Find where the given text appears and provide that cell's center as [x, y] coordinate. 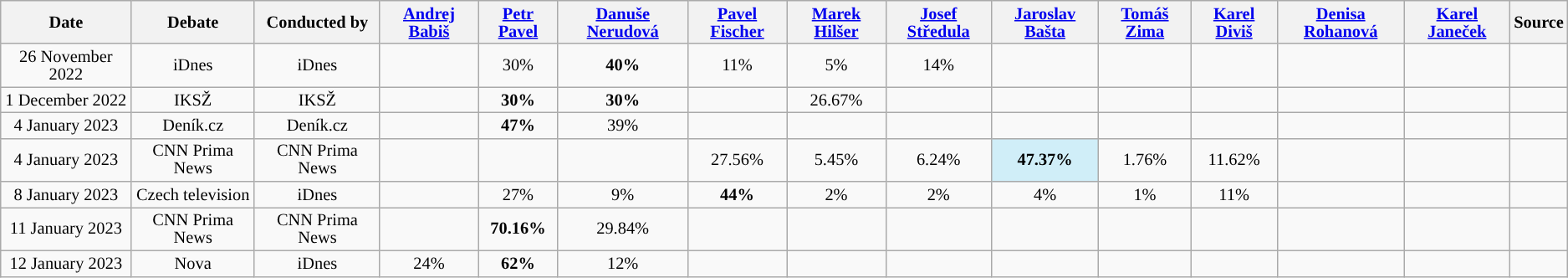
Jaroslav Bašta [1045, 22]
Karel Janeček [1457, 22]
39% [622, 126]
29.84% [622, 229]
Andrej Babiš [428, 22]
Denisa Rohanová [1341, 22]
27% [518, 194]
40% [622, 65]
14% [938, 65]
26.67% [836, 100]
1% [1145, 194]
9% [622, 194]
24% [428, 263]
70.16% [518, 229]
27.56% [738, 160]
47.37% [1045, 160]
Czech television [192, 194]
Petr Pavel [518, 22]
Conducted by [317, 22]
Pavel Fischer [738, 22]
Danuše Nerudová [622, 22]
12 January 2023 [66, 263]
47% [518, 126]
Josef Středula [938, 22]
5.45% [836, 160]
26 November 2022 [66, 65]
1 December 2022 [66, 100]
Debate [192, 22]
Tomáš Zima [1145, 22]
12% [622, 263]
62% [518, 263]
Marek Hilšer [836, 22]
11.62% [1234, 160]
Date [66, 22]
8 January 2023 [66, 194]
6.24% [938, 160]
1.76% [1145, 160]
Karel Diviš [1234, 22]
Source [1539, 22]
4% [1045, 194]
11 January 2023 [66, 229]
Nova [192, 263]
5% [836, 65]
44% [738, 194]
